Output the (X, Y) coordinate of the center of the cell containing the given text.  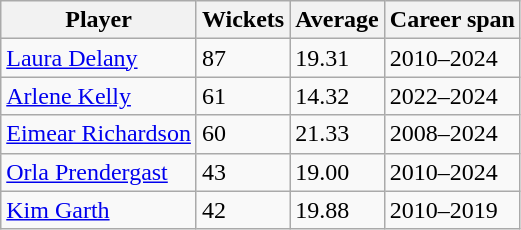
Kim Garth (99, 210)
Average (338, 20)
Orla Prendergast (99, 172)
19.00 (338, 172)
43 (242, 172)
2022–2024 (452, 96)
Player (99, 20)
21.33 (338, 134)
19.31 (338, 58)
2008–2024 (452, 134)
Eimear Richardson (99, 134)
Laura Delany (99, 58)
87 (242, 58)
2010–2019 (452, 210)
Career span (452, 20)
Wickets (242, 20)
60 (242, 134)
19.88 (338, 210)
14.32 (338, 96)
Arlene Kelly (99, 96)
42 (242, 210)
61 (242, 96)
